Provide the [x, y] coordinate of the cell's center where the given text is located.  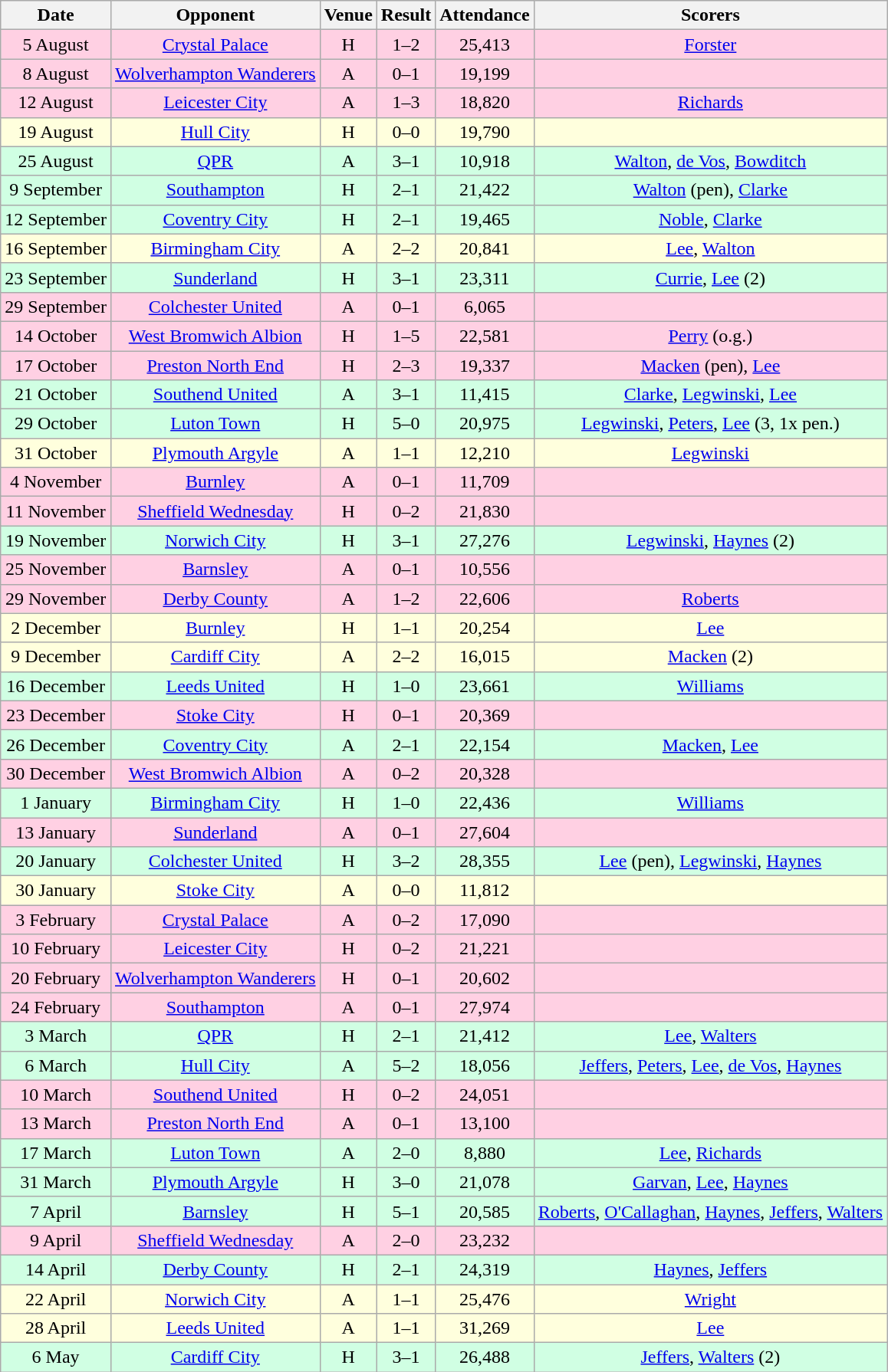
2 December [56, 628]
13 March [56, 1124]
Result [406, 15]
21 October [56, 395]
4 November [56, 482]
23,661 [485, 686]
3 February [56, 920]
20,369 [485, 715]
20,602 [485, 978]
22,154 [485, 744]
Garvan, Lee, Haynes [710, 1182]
11,812 [485, 891]
25 August [56, 161]
19,199 [485, 74]
7 April [56, 1211]
28 April [56, 1328]
28,355 [485, 862]
9 December [56, 657]
31 March [56, 1182]
19,790 [485, 132]
5 August [56, 44]
20,975 [485, 424]
24 February [56, 1007]
19,337 [485, 366]
11 November [56, 511]
Richards [710, 103]
10 February [56, 949]
3 March [56, 1036]
12 August [56, 103]
Opponent [215, 15]
20,585 [485, 1211]
Walton, de Vos, Bowditch [710, 161]
27,604 [485, 832]
19,465 [485, 219]
Clarke, Legwinski, Lee [710, 395]
25,413 [485, 44]
23,232 [485, 1240]
16 September [56, 248]
18,056 [485, 1065]
Currie, Lee (2) [710, 277]
6,065 [485, 307]
8 August [56, 74]
20 January [56, 862]
16,015 [485, 657]
21,221 [485, 949]
25,476 [485, 1299]
20,254 [485, 628]
Lee, Richards [710, 1153]
22,581 [485, 336]
27,276 [485, 540]
10 March [56, 1095]
Perry (o.g.) [710, 336]
17,090 [485, 920]
2–3 [406, 366]
29 November [56, 599]
5–0 [406, 424]
Scorers [710, 15]
31 October [56, 453]
Date [56, 15]
19 August [56, 132]
Wright [710, 1299]
Haynes, Jeffers [710, 1269]
11,709 [485, 482]
19 November [56, 540]
Legwinski, Haynes (2) [710, 540]
Legwinski [710, 453]
1–3 [406, 103]
14 October [56, 336]
25 November [56, 569]
29 September [56, 307]
21,078 [485, 1182]
Attendance [485, 15]
Lee, Walters [710, 1036]
26,488 [485, 1357]
5–2 [406, 1065]
12,210 [485, 453]
10,556 [485, 569]
Noble, Clarke [710, 219]
21,412 [485, 1036]
18,820 [485, 103]
10,918 [485, 161]
6 March [56, 1065]
31,269 [485, 1328]
23 December [56, 715]
21,830 [485, 511]
20 February [56, 978]
17 March [56, 1153]
8,880 [485, 1153]
6 May [56, 1357]
20,328 [485, 773]
5–1 [406, 1211]
22 April [56, 1299]
Macken, Lee [710, 744]
11,415 [485, 395]
Lee (pen), Legwinski, Haynes [710, 862]
Roberts [710, 599]
Lee, Walton [710, 248]
12 September [56, 219]
1 January [56, 803]
Roberts, O'Callaghan, Haynes, Jeffers, Walters [710, 1211]
26 December [56, 744]
Jeffers, Peters, Lee, de Vos, Haynes [710, 1065]
3–2 [406, 862]
13 January [56, 832]
21,422 [485, 190]
9 September [56, 190]
29 October [56, 424]
22,606 [485, 599]
Macken (pen), Lee [710, 366]
30 January [56, 891]
23 September [56, 277]
17 October [56, 366]
16 December [56, 686]
Walton (pen), Clarke [710, 190]
22,436 [485, 803]
13,100 [485, 1124]
24,319 [485, 1269]
Jeffers, Walters (2) [710, 1357]
Venue [348, 15]
14 April [56, 1269]
Macken (2) [710, 657]
9 April [56, 1240]
20,841 [485, 248]
24,051 [485, 1095]
Forster [710, 44]
30 December [56, 773]
1–5 [406, 336]
Legwinski, Peters, Lee (3, 1x pen.) [710, 424]
3–0 [406, 1182]
27,974 [485, 1007]
23,311 [485, 277]
